Identify which cell holds the provided text, then report its [x, y] central coordinate. 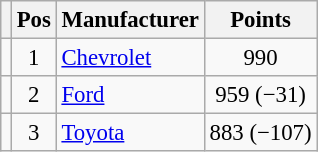
Pos [34, 20]
3 [34, 133]
Manufacturer [130, 20]
Toyota [130, 133]
990 [260, 58]
1 [34, 58]
883 (−107) [260, 133]
2 [34, 95]
Ford [130, 95]
Chevrolet [130, 58]
959 (−31) [260, 95]
Points [260, 20]
